Locate the cell with the specified text and output its (x, y) center coordinate. 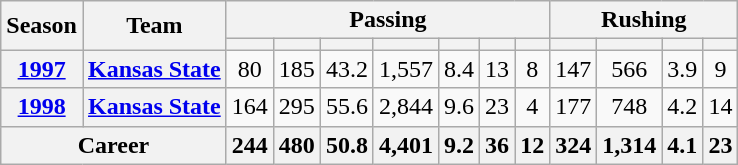
2,844 (406, 107)
Team (154, 26)
9.6 (458, 107)
8 (532, 69)
9 (720, 69)
1,314 (630, 145)
164 (250, 107)
4 (532, 107)
295 (296, 107)
Career (114, 145)
9.2 (458, 145)
Passing (388, 20)
50.8 (346, 145)
13 (498, 69)
Season (42, 26)
8.4 (458, 69)
4.2 (682, 107)
1,557 (406, 69)
1998 (42, 107)
43.2 (346, 69)
4.1 (682, 145)
147 (574, 69)
748 (630, 107)
Rushing (644, 20)
185 (296, 69)
177 (574, 107)
566 (630, 69)
55.6 (346, 107)
4,401 (406, 145)
324 (574, 145)
480 (296, 145)
80 (250, 69)
12 (532, 145)
244 (250, 145)
14 (720, 107)
1997 (42, 69)
3.9 (682, 69)
36 (498, 145)
